Pinpoint the cell where the given text exists, returning its (X, Y) midpoint coordinate. 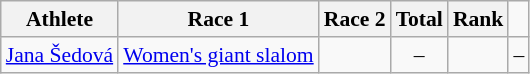
Race 2 (355, 19)
Race 1 (218, 19)
Rank (478, 19)
Jana Šedová (60, 55)
Total (420, 19)
Women's giant slalom (218, 55)
Athlete (60, 19)
